Locate the cell with the specified text and output its [x, y] center coordinate. 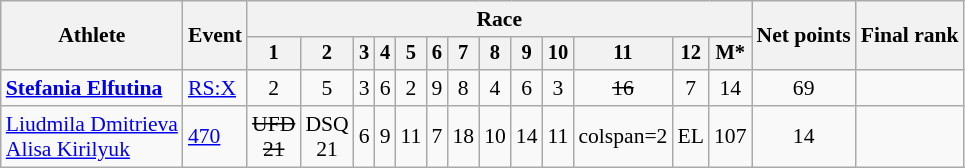
Final rank [910, 36]
470 [215, 136]
M* [730, 54]
Net points [804, 36]
107 [730, 136]
EL [690, 136]
16 [622, 88]
Stefania Elfutina [92, 88]
UFD21 [274, 136]
Athlete [92, 36]
DSQ21 [326, 136]
18 [463, 136]
colspan=2 [622, 136]
69 [804, 88]
RS:X [215, 88]
1 [274, 54]
Race [499, 19]
Event [215, 36]
Liudmila DmitrievaAlisa Kirilyuk [92, 136]
12 [690, 54]
